Locate the cell with the specified text and output its [X, Y] center coordinate. 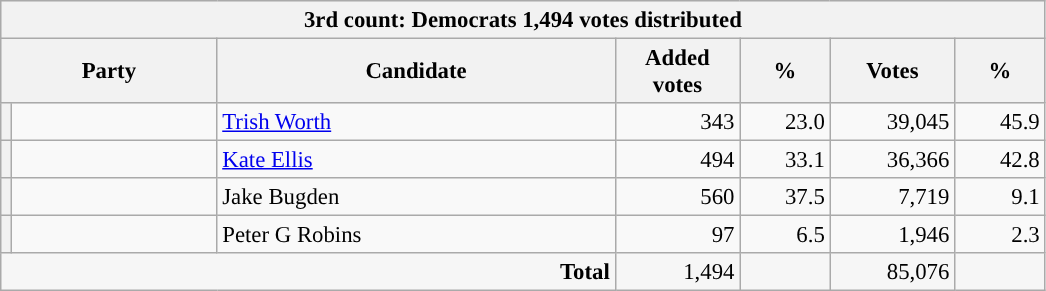
6.5 [785, 235]
45.9 [1000, 122]
23.0 [785, 122]
Added votes [678, 72]
343 [678, 122]
9.1 [1000, 197]
Kate Ellis [416, 160]
33.1 [785, 160]
37.5 [785, 197]
Candidate [416, 72]
560 [678, 197]
Party [109, 72]
7,719 [892, 197]
Jake Bugden [416, 197]
494 [678, 160]
1,946 [892, 235]
Votes [892, 72]
Trish Worth [416, 122]
97 [678, 235]
Peter G Robins [416, 235]
39,045 [892, 122]
2.3 [1000, 235]
36,366 [892, 160]
3rd count: Democrats 1,494 votes distributed [523, 20]
42.8 [1000, 160]
